For the text-containing cell, return its midpoint in (X, Y) coordinate format. 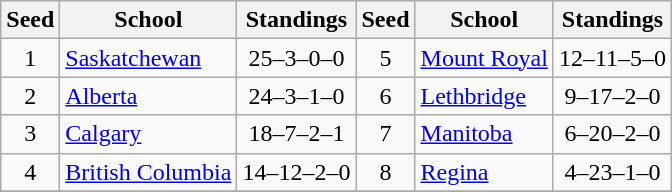
14–12–2–0 (296, 172)
Lethbridge (484, 96)
Manitoba (484, 134)
Calgary (148, 134)
12–11–5–0 (612, 58)
Saskatchewan (148, 58)
7 (386, 134)
9–17–2–0 (612, 96)
8 (386, 172)
4 (30, 172)
6 (386, 96)
25–3–0–0 (296, 58)
Regina (484, 172)
British Columbia (148, 172)
6–20–2–0 (612, 134)
5 (386, 58)
4–23–1–0 (612, 172)
24–3–1–0 (296, 96)
3 (30, 134)
1 (30, 58)
Alberta (148, 96)
Mount Royal (484, 58)
18–7–2–1 (296, 134)
2 (30, 96)
